Return [x, y] of the center of cell containing provided text 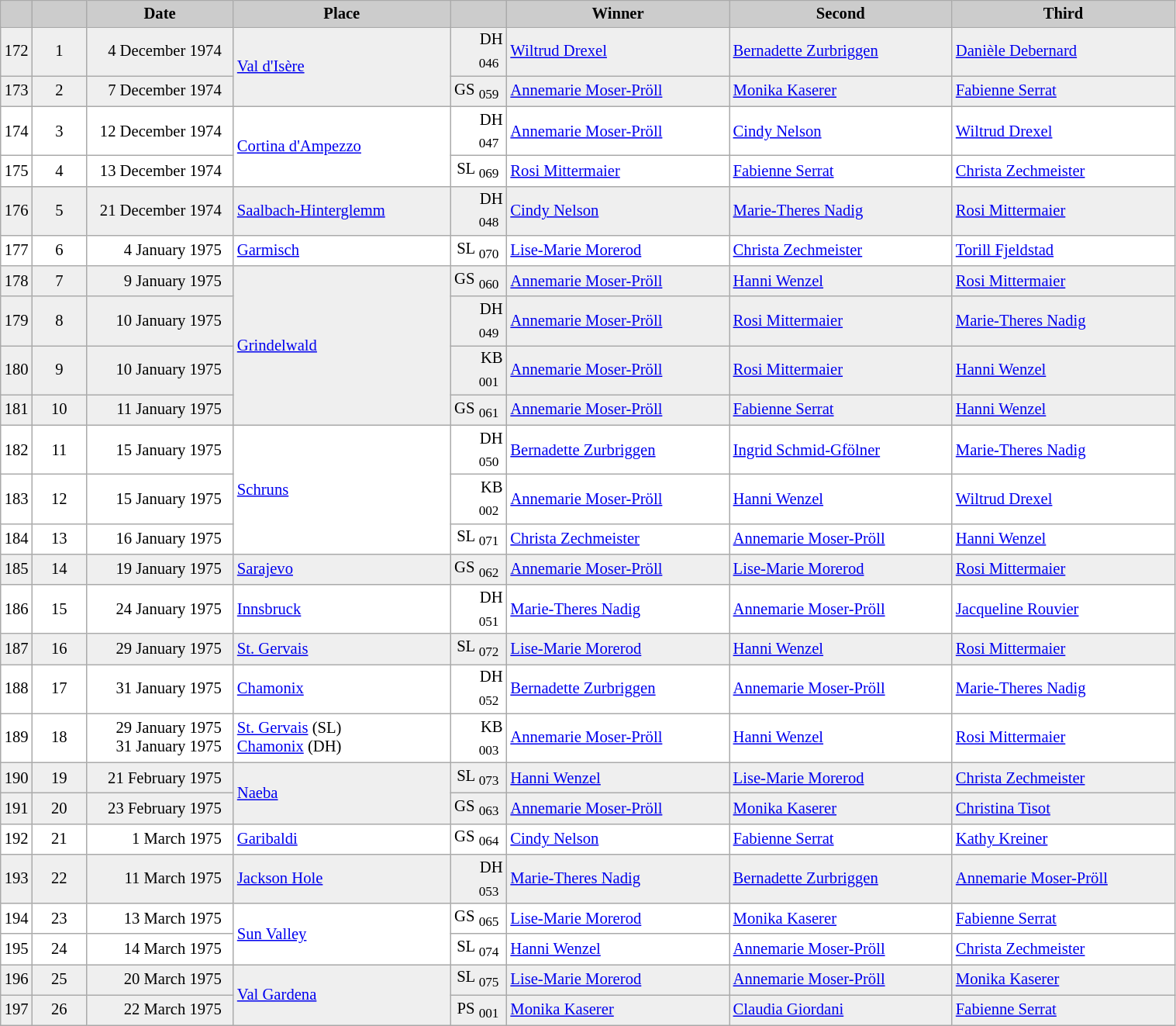
PS 001 [479, 1010]
31 January 1975 [160, 689]
178 [17, 281]
Innsbruck [342, 610]
GS 062 [479, 569]
29 January 1975 31 January 1975 [160, 738]
Place [342, 13]
4 [59, 171]
5 [59, 211]
Jacqueline Rouvier [1064, 610]
KB 001 [479, 369]
21 [59, 839]
DH 048 [479, 211]
10 [59, 409]
174 [17, 130]
Grindelwald [342, 345]
SL 071 [479, 538]
DH 052 [479, 689]
172 [17, 51]
GS 059 [479, 92]
16 [59, 648]
14 March 1975 [160, 949]
Jackson Hole [342, 878]
4 December 1974 [160, 51]
DH 051 [479, 610]
11 January 1975 [160, 409]
Saalbach-Hinterglemm [342, 211]
177 [17, 250]
DH 050 [479, 450]
SL 070 [479, 250]
20 March 1975 [160, 979]
Torill Fjeldstad [1064, 250]
189 [17, 738]
194 [17, 918]
192 [17, 839]
GS 063 [479, 808]
9 [59, 369]
SL 069 [479, 171]
21 February 1975 [160, 777]
DH 049 [479, 321]
186 [17, 610]
18 [59, 738]
1 [59, 51]
2 [59, 92]
22 [59, 878]
191 [17, 808]
15 [59, 610]
19 [59, 777]
23 February 1975 [160, 808]
SL 074 [479, 949]
24 January 1975 [160, 610]
GS 065 [479, 918]
20 [59, 808]
14 [59, 569]
KB 002 [479, 498]
21 December 1974 [160, 211]
13 March 1975 [160, 918]
196 [17, 979]
1 March 1975 [160, 839]
Claudia Giordani [840, 1010]
Date [160, 13]
Garmisch [342, 250]
9 January 1975 [160, 281]
Christina Tisot [1064, 808]
SL 075 [479, 979]
Second [840, 13]
4 January 1975 [160, 250]
7 December 1974 [160, 92]
26 [59, 1010]
St. Gervais (SL) Chamonix (DH) [342, 738]
187 [17, 648]
GS 060 [479, 281]
13 [59, 538]
Sarajevo [342, 569]
Danièle Debernard [1064, 51]
Schruns [342, 489]
8 [59, 321]
180 [17, 369]
SL 072 [479, 648]
Cortina d'Ampezzo [342, 146]
175 [17, 171]
29 January 1975 [160, 648]
Val Gardena [342, 994]
24 [59, 949]
GS 061 [479, 409]
197 [17, 1010]
185 [17, 569]
7 [59, 281]
184 [17, 538]
25 [59, 979]
Chamonix [342, 689]
GS 064 [479, 839]
190 [17, 777]
182 [17, 450]
Naeba [342, 793]
181 [17, 409]
17 [59, 689]
12 [59, 498]
173 [17, 92]
11 [59, 450]
13 December 1974 [160, 171]
183 [17, 498]
6 [59, 250]
DH 047 [479, 130]
Sun Valley [342, 934]
19 January 1975 [160, 569]
Winner [617, 13]
Val d'Isère [342, 67]
193 [17, 878]
SL 073 [479, 777]
11 March 1975 [160, 878]
KB 003 [479, 738]
St. Gervais [342, 648]
Ingrid Schmid-Gfölner [840, 450]
Third [1064, 13]
195 [17, 949]
DH 046 [479, 51]
176 [17, 211]
188 [17, 689]
Garibaldi [342, 839]
23 [59, 918]
Kathy Kreiner [1064, 839]
DH 053 [479, 878]
16 January 1975 [160, 538]
22 March 1975 [160, 1010]
179 [17, 321]
12 December 1974 [160, 130]
3 [59, 130]
